Scan for the cell matching the given text and deliver its [x, y] coordinate at center. 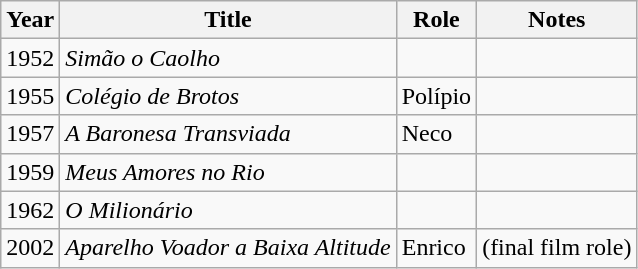
Enrico [436, 248]
2002 [30, 248]
Polípio [436, 96]
Neco [436, 134]
1962 [30, 210]
(final film role) [557, 248]
1955 [30, 96]
Aparelho Voador a Baixa Altitude [228, 248]
1952 [30, 58]
Role [436, 20]
Title [228, 20]
Notes [557, 20]
1957 [30, 134]
O Milionário [228, 210]
Colégio de Brotos [228, 96]
Meus Amores no Rio [228, 172]
A Baronesa Transviada [228, 134]
Simão o Caolho [228, 58]
Year [30, 20]
1959 [30, 172]
